Detect which cell encompasses the target text, then output its (x, y) center coordinate. 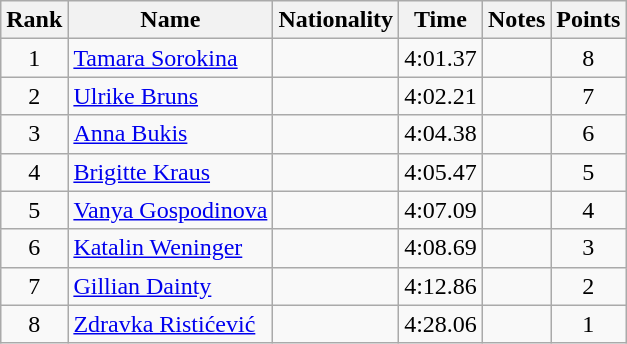
Ulrike Bruns (170, 96)
4:04.38 (441, 134)
4:28.06 (441, 324)
Points (588, 20)
Vanya Gospodinova (170, 210)
Tamara Sorokina (170, 58)
Rank (34, 20)
Brigitte Kraus (170, 172)
Anna Bukis (170, 134)
Katalin Weninger (170, 248)
Notes (516, 20)
Time (441, 20)
4:12.86 (441, 286)
4:02.21 (441, 96)
4:05.47 (441, 172)
Name (170, 20)
Zdravka Ristićević (170, 324)
Nationality (336, 20)
4:07.09 (441, 210)
4:01.37 (441, 58)
4:08.69 (441, 248)
Gillian Dainty (170, 286)
